Capture the cell that displays the provided text and extract its [x, y] central coordinate. 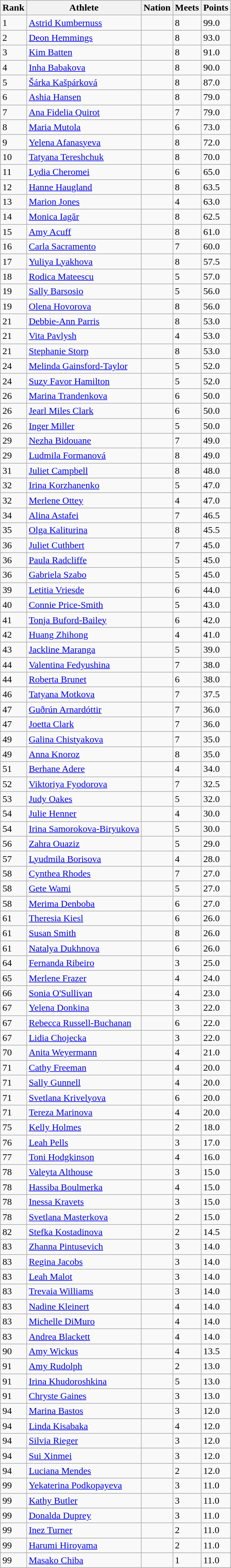
34 [13, 515]
93.0 [216, 38]
Kelly Holmes [84, 1127]
37.5 [216, 695]
13.5 [216, 1351]
41.0 [216, 635]
Alina Astafei [84, 515]
Svetlana Masterkova [84, 1217]
25.0 [216, 963]
Inez Turner [84, 1530]
53 [13, 799]
90.0 [216, 67]
Svetlana Krivelyova [84, 1097]
29.0 [216, 844]
70 [13, 1053]
57 [13, 859]
Cynthea Rhodes [84, 873]
Trevaia Williams [84, 1292]
9 [13, 142]
Astrid Kumbernuss [84, 23]
17.0 [216, 1142]
Anita Weyermann [84, 1053]
Kathy Butler [84, 1501]
Marina Bastos [84, 1411]
14.5 [216, 1232]
Sonia O'Sullivan [84, 993]
Lydia Cheromei [84, 172]
Inessa Kravets [84, 1202]
32.0 [216, 799]
14 [13, 217]
46 [13, 695]
Deon Hemmings [84, 38]
Rank [13, 8]
Lyudmila Borisova [84, 859]
70.0 [216, 157]
65 [13, 978]
Sally Barsosio [84, 291]
10 [13, 157]
Luciana Mendes [84, 1471]
Tatyana Tereshchuk [84, 157]
32.5 [216, 784]
Chryste Gaines [84, 1396]
Juliet Campbell [84, 471]
Toni Hodgkinson [84, 1157]
Nadine Kleinert [84, 1306]
52 [13, 784]
Rodica Mateescu [84, 276]
Irina Korzhanenko [84, 486]
Gabriela Szabo [84, 575]
Tonja Buford-Bailey [84, 620]
87.0 [216, 82]
Sally Gunnell [84, 1082]
Connie Price-Smith [84, 605]
Harumi Hiroyama [84, 1545]
Linda Kisabaka [84, 1426]
60.0 [216, 247]
Amy Wickus [84, 1351]
Amy Acuff [84, 232]
Hassiba Boulmerka [84, 1187]
Inha Babakova [84, 67]
Donalda Duprey [84, 1515]
Jearl Miles Clark [84, 411]
Yuliya Lyakhova [84, 262]
Judy Oakes [84, 799]
76 [13, 1142]
75 [13, 1127]
Huang Zhihong [84, 635]
Merlene Frazer [84, 978]
Silvia Rieger [84, 1441]
Sui Xinmei [84, 1456]
13 [13, 202]
Regina Jacobs [84, 1262]
Irina Samorokova-Biryukova [84, 829]
39 [13, 590]
Merlene Ottey [84, 500]
Fernanda Ribeiro [84, 963]
48.0 [216, 471]
64 [13, 963]
73.0 [216, 127]
Julie Henner [84, 814]
Ashia Hansen [84, 97]
Jackline Maranga [84, 649]
16.0 [216, 1157]
Theresia Kiesl [84, 919]
Maria Mutola [84, 127]
Gete Wami [84, 888]
35 [13, 530]
Amy Rudolph [84, 1366]
Galina Chistyakova [84, 739]
90 [13, 1351]
Inger Miller [84, 426]
46.5 [216, 515]
Merima Denboba [84, 903]
Melinda Gainsford-Taylor [84, 366]
Natalya Dukhnova [84, 948]
Juliet Cuthbert [84, 545]
Valeyta Althouse [84, 1172]
63.5 [216, 187]
Valentina Fedyushina [84, 665]
11 [13, 172]
17 [13, 262]
15 [13, 232]
Letitia Vriesde [84, 590]
40 [13, 605]
72.0 [216, 142]
Kim Batten [84, 53]
43 [13, 649]
Yelena Afanasyeva [84, 142]
43.0 [216, 605]
Yelena Donkina [84, 1008]
Irina Khudoroshkina [84, 1381]
57.5 [216, 262]
Anna Knoroz [84, 754]
Stefka Kostadinova [84, 1232]
Roberta Brunet [84, 680]
Cathy Freeman [84, 1068]
Athlete [84, 8]
66 [13, 993]
45.5 [216, 530]
Joetta Clark [84, 724]
Olena Hovorova [84, 306]
Nezha Bidouane [84, 441]
63.0 [216, 202]
Paula Radcliffe [84, 560]
Ludmila Formanová [84, 456]
61.0 [216, 232]
24.0 [216, 978]
Leah Malot [84, 1277]
Stephanie Storp [84, 351]
Ana Fidelia Quirot [84, 112]
18.0 [216, 1127]
42.0 [216, 620]
Nation [157, 8]
Suzy Favor Hamilton [84, 381]
44.0 [216, 590]
Zahra Ouaziz [84, 844]
91.0 [216, 53]
56 [13, 844]
Meets [187, 8]
Susan Smith [84, 933]
Masako Chiba [84, 1560]
31 [13, 471]
Leah Pells [84, 1142]
77 [13, 1157]
Vita Pavlysh [84, 336]
34.0 [216, 769]
Viktoriya Fyodorova [84, 784]
Šárka Kašpárková [84, 82]
Debbie-Ann Parris [84, 321]
Tatyana Motkova [84, 695]
18 [13, 276]
Zhanna Pintusevich [84, 1247]
Lidia Chojecka [84, 1038]
Michelle DiMuro [84, 1321]
Guðrún Arnardóttir [84, 709]
Yekaterina Podkopayeva [84, 1486]
Hanne Haugland [84, 187]
12 [13, 187]
Olga Kaliturina [84, 530]
Points [216, 8]
39.0 [216, 649]
Berhane Adere [84, 769]
Andrea Blackett [84, 1336]
Monica Iagăr [84, 217]
51 [13, 769]
62.5 [216, 217]
42 [13, 635]
Carla Sacramento [84, 247]
28.0 [216, 859]
Tereza Marinova [84, 1112]
23.0 [216, 993]
Marion Jones [84, 202]
Marina Trandenkova [84, 396]
16 [13, 247]
21.0 [216, 1053]
65.0 [216, 172]
Rebecca Russell-Buchanan [84, 1023]
57.0 [216, 276]
41 [13, 620]
99.0 [216, 23]
82 [13, 1232]
